Output the (X, Y) coordinate of the center of the cell containing the given text.  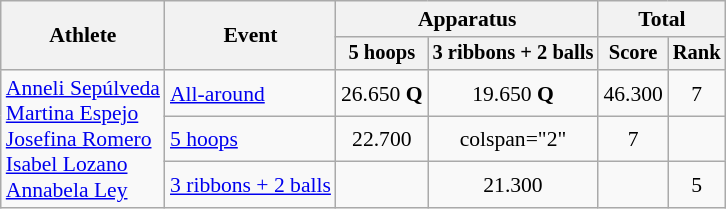
26.650 Q (382, 93)
Score (632, 54)
19.650 Q (514, 93)
46.300 (632, 93)
Anneli SepúlvedaMartina EspejoJosefina RomeroIsabel LozanoAnnabela Ley (83, 139)
5 (697, 185)
Event (250, 36)
21.300 (514, 185)
Apparatus (467, 19)
All-around (250, 93)
Total (662, 19)
Rank (697, 54)
22.700 (382, 139)
colspan="2" (514, 139)
Athlete (83, 36)
